Find where the given text appears and provide that cell's center as (X, Y) coordinate. 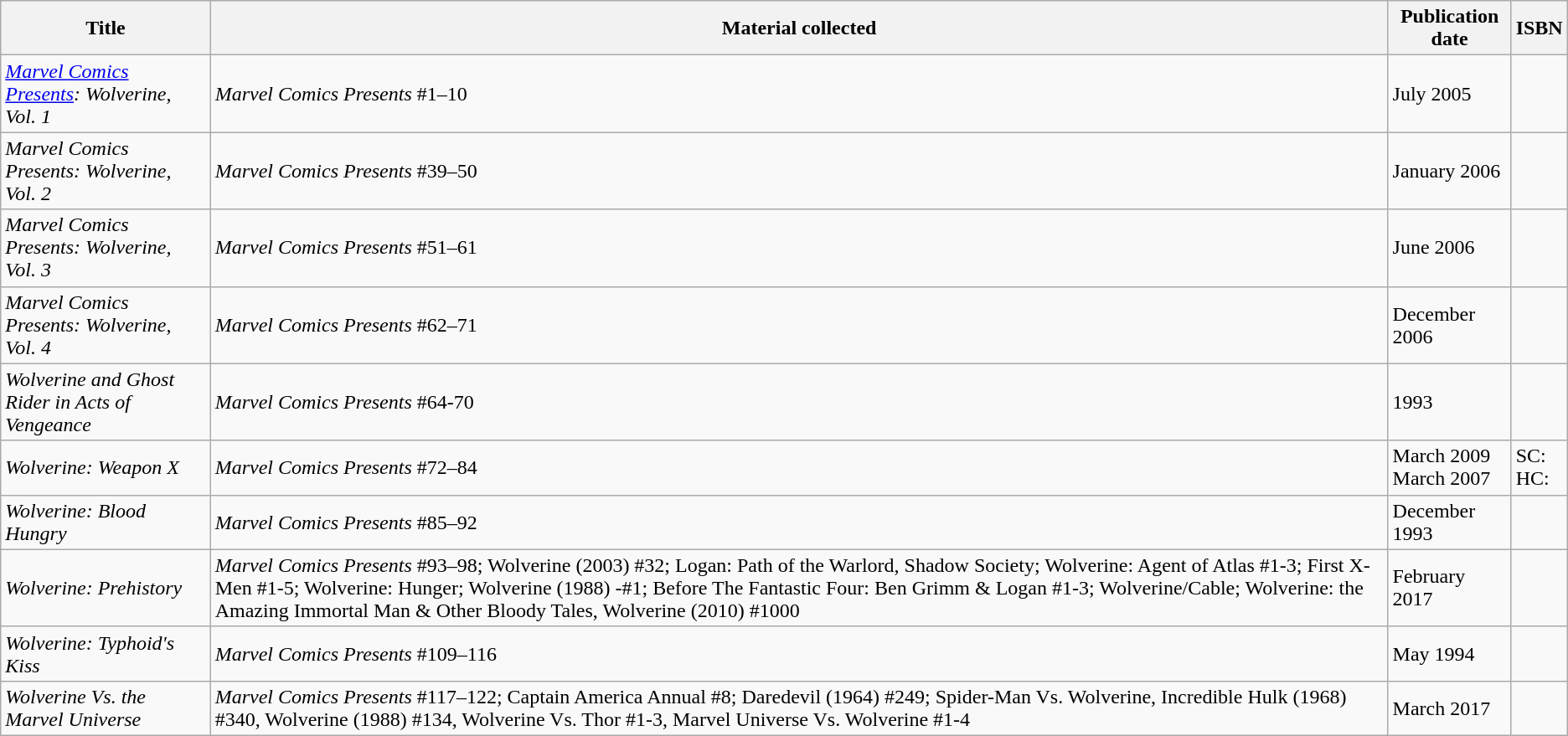
July 2005 (1449, 94)
Marvel Comics Presents #39–50 (799, 171)
Marvel Comics Presents #109–116 (799, 653)
December 2006 (1449, 325)
Marvel Comics Presents: Wolverine, Vol. 2 (106, 171)
Wolverine Vs. the Marvel Universe (106, 708)
Marvel Comics Presents #62–71 (799, 325)
Wolverine and Ghost Rider in Acts of Vengeance (106, 402)
December 1993 (1449, 522)
March 2009March 2007 (1449, 467)
Marvel Comics Presents #85–92 (799, 522)
Marvel Comics Presents #72–84 (799, 467)
Wolverine: Weapon X (106, 467)
Marvel Comics Presents #51–61 (799, 248)
Title (106, 28)
March 2017 (1449, 708)
Marvel Comics Presents #64-70 (799, 402)
Marvel Comics Presents: Wolverine, Vol. 3 (106, 248)
ISBN (1540, 28)
Marvel Comics Presents #1–10 (799, 94)
May 1994 (1449, 653)
June 2006 (1449, 248)
Wolverine: Typhoid's Kiss (106, 653)
January 2006 (1449, 171)
Marvel Comics Presents: Wolverine, Vol. 4 (106, 325)
1993 (1449, 402)
Wolverine: Prehistory (106, 588)
February 2017 (1449, 588)
Material collected (799, 28)
SC: HC: (1540, 467)
Wolverine: Blood Hungry (106, 522)
Publication date (1449, 28)
Marvel Comics Presents: Wolverine, Vol. 1 (106, 94)
